Search for the cell housing the specified text and yield its [x, y] center coordinate. 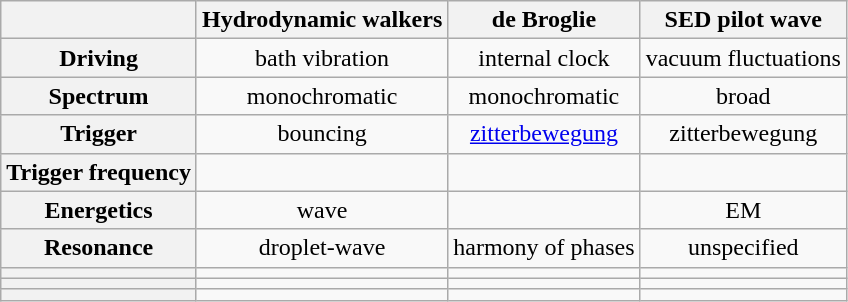
Resonance [99, 248]
internal clock [544, 58]
EM [743, 210]
unspecified [743, 248]
wave [322, 210]
Energetics [99, 210]
Driving [99, 58]
SED pilot wave [743, 20]
Trigger [99, 134]
droplet-wave [322, 248]
bouncing [322, 134]
de Broglie [544, 20]
Trigger frequency [99, 172]
harmony of phases [544, 248]
Hydrodynamic walkers [322, 20]
Spectrum [99, 96]
bath vibration [322, 58]
broad [743, 96]
vacuum fluctuations [743, 58]
